For the text-containing cell, return its midpoint in (X, Y) coordinate format. 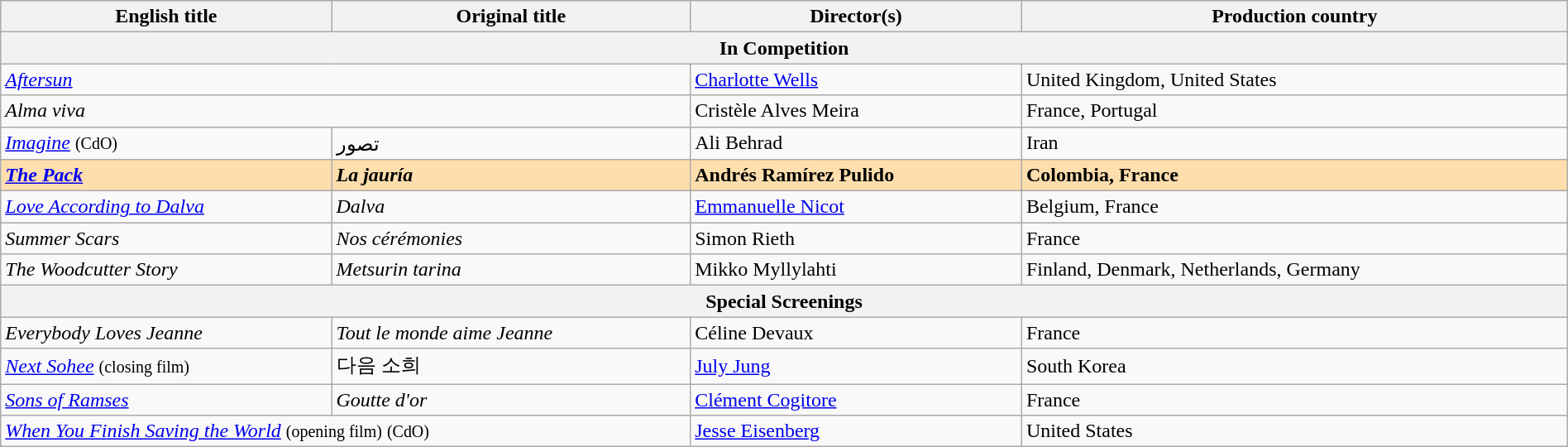
Next Sohee (closing film) (166, 366)
United Kingdom, United States (1294, 79)
South Korea (1294, 366)
Original title (511, 17)
Alma viva (346, 111)
Director(s) (857, 17)
Imagine (CdO) (166, 143)
Summer Scars (166, 238)
The Pack (166, 175)
Sons of Ramses (166, 400)
Special Screenings (784, 301)
Goutte d'or (511, 400)
English title (166, 17)
Belgium, France (1294, 207)
Everybody Loves Jeanne (166, 333)
Iran (1294, 143)
다음 소희 (511, 366)
Love According to Dalva (166, 207)
Simon Rieth (857, 238)
Nos cérémonies (511, 238)
Metsurin tarina (511, 270)
Mikko Myllylahti (857, 270)
تصور (511, 143)
Tout le monde aime Jeanne (511, 333)
Clément Cogitore (857, 400)
Jesse Eisenberg (857, 431)
In Competition (784, 48)
Dalva (511, 207)
Production country (1294, 17)
France, Portugal (1294, 111)
Céline Devaux (857, 333)
Ali Behrad (857, 143)
United States (1294, 431)
Aftersun (346, 79)
Cristèle Alves Meira (857, 111)
Colombia, France (1294, 175)
La jauría (511, 175)
Andrés Ramírez Pulido (857, 175)
July Jung (857, 366)
Finland, Denmark, Netherlands, Germany (1294, 270)
Charlotte Wells (857, 79)
Emmanuelle Nicot (857, 207)
The Woodcutter Story (166, 270)
When You Finish Saving the World (opening film) (CdO) (346, 431)
